Return (X, Y) of the center of cell containing provided text 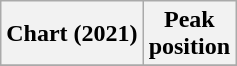
Peakposition (189, 34)
Chart (2021) (72, 34)
